Scan for the cell matching the given text and deliver its (x, y) coordinate at center. 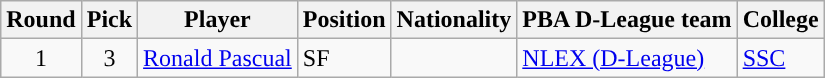
1 (41, 58)
Player (218, 20)
PBA D-League team (627, 20)
SSC (780, 58)
College (780, 20)
SF (344, 58)
Nationality (454, 20)
3 (109, 58)
Position (344, 20)
Pick (109, 20)
NLEX (D-League) (627, 58)
Ronald Pascual (218, 58)
Round (41, 20)
